Pinpoint the cell where the given text exists, returning its (x, y) midpoint coordinate. 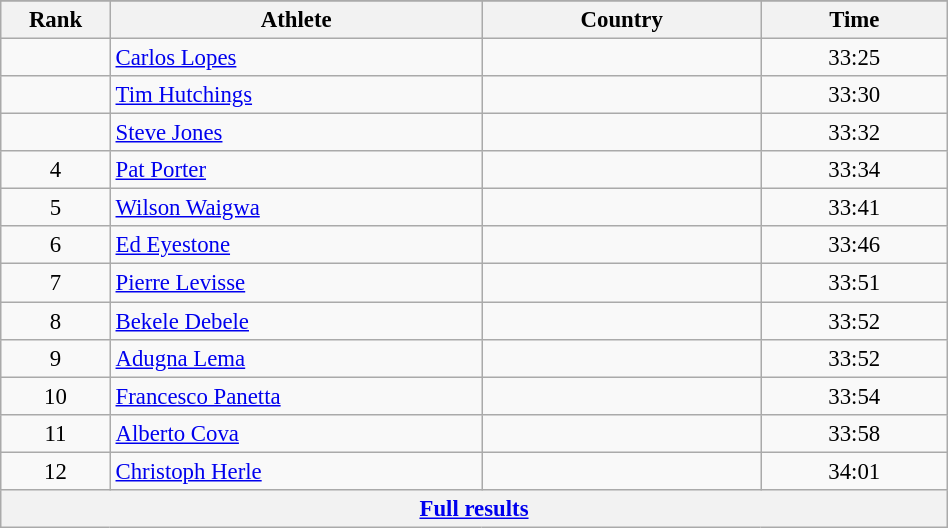
10 (56, 396)
Steve Jones (296, 133)
Pierre Levisse (296, 283)
Christoph Herle (296, 471)
33:30 (854, 95)
Pat Porter (296, 170)
7 (56, 283)
Ed Eyestone (296, 245)
33:32 (854, 133)
5 (56, 208)
9 (56, 358)
11 (56, 433)
Full results (474, 509)
Adugna Lema (296, 358)
Rank (56, 20)
33:51 (854, 283)
Tim Hutchings (296, 95)
Carlos Lopes (296, 58)
Athlete (296, 20)
33:46 (854, 245)
Wilson Waigwa (296, 208)
4 (56, 170)
Alberto Cova (296, 433)
Country (622, 20)
33:41 (854, 208)
8 (56, 321)
33:58 (854, 433)
34:01 (854, 471)
Francesco Panetta (296, 396)
33:34 (854, 170)
Bekele Debele (296, 321)
33:54 (854, 396)
6 (56, 245)
12 (56, 471)
Time (854, 20)
33:25 (854, 58)
